Identify which cell holds the provided text, then report its [x, y] central coordinate. 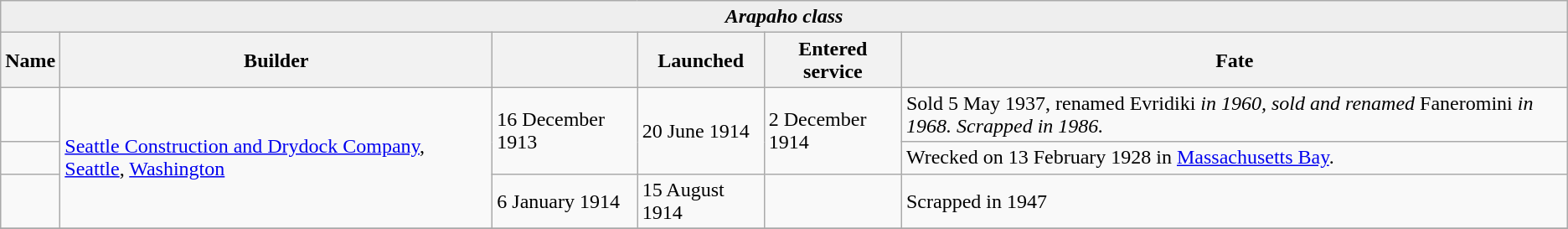
Entered service [833, 60]
Name [30, 60]
Builder [276, 60]
Sold 5 May 1937, renamed Evridiki in 1960, sold and renamed Faneromini in 1968. Scrapped in 1986. [1235, 114]
Scrapped in 1947 [1235, 201]
2 December 1914 [833, 131]
15 August 1914 [700, 201]
Seattle Construction and Drydock Company, Seattle, Washington [276, 158]
6 January 1914 [565, 201]
16 December 1913 [565, 131]
Fate [1235, 60]
Wrecked on 13 February 1928 in Massachusetts Bay. [1235, 158]
20 June 1914 [700, 131]
Arapaho class [784, 17]
Launched [700, 60]
